Locate the cell with the specified text and output its [x, y] center coordinate. 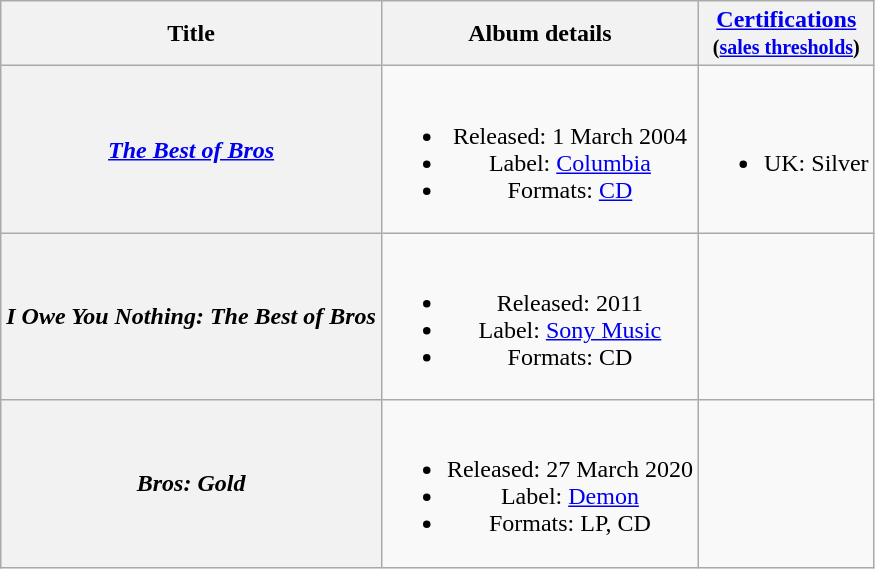
UK: Silver [786, 150]
Title [192, 34]
Released: 1 March 2004Label: ColumbiaFormats: CD [540, 150]
Bros: Gold [192, 484]
Released: 27 March 2020Label: DemonFormats: LP, CD [540, 484]
Certifications(sales thresholds) [786, 34]
Released: 2011Label: Sony MusicFormats: CD [540, 316]
I Owe You Nothing: The Best of Bros [192, 316]
Album details [540, 34]
The Best of Bros [192, 150]
